Return [X, Y] of the center of cell containing provided text 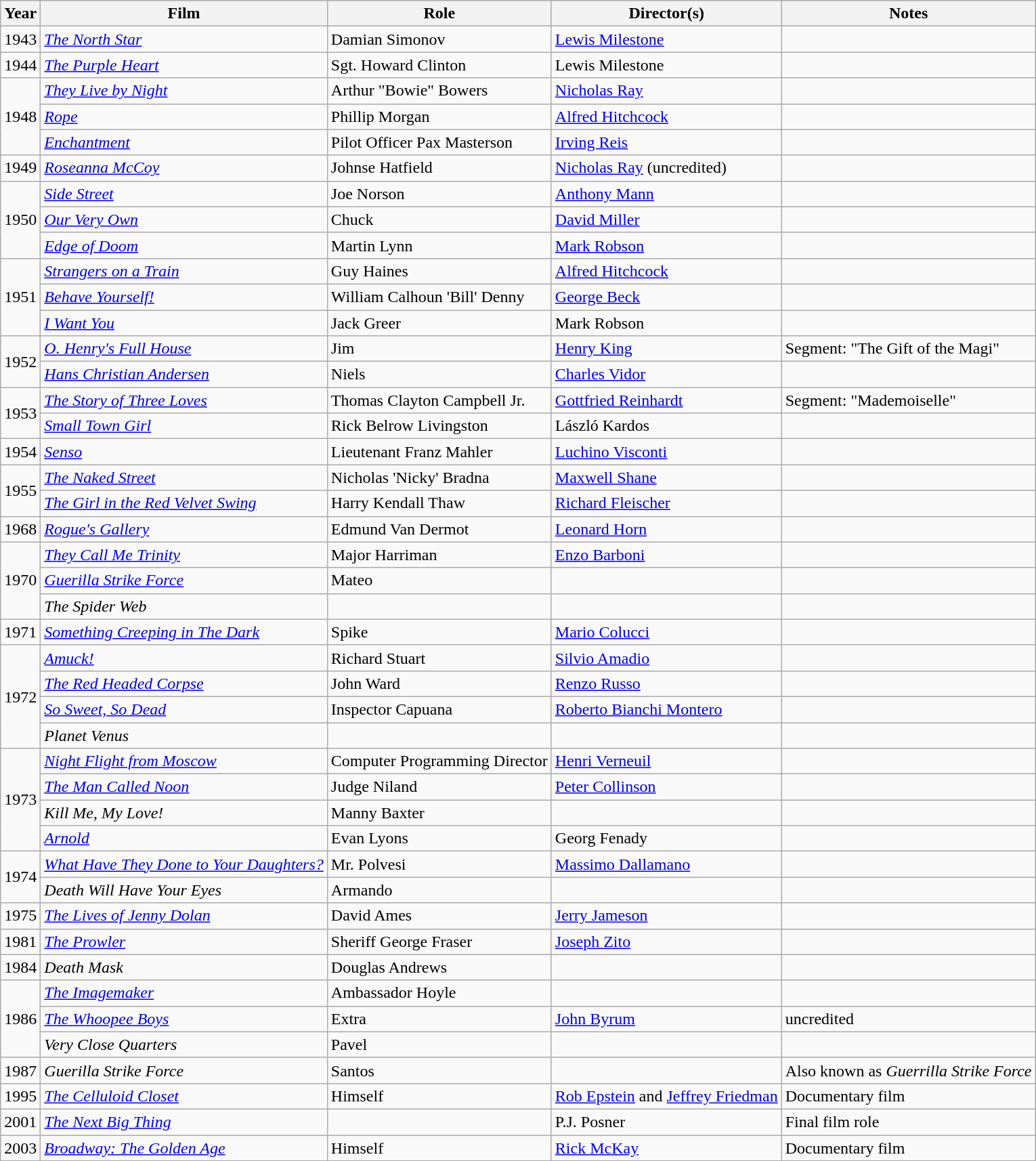
2003 [20, 1148]
Enchantment [184, 142]
Phillip Morgan [439, 117]
Chuck [439, 219]
Segment: "The Gift of the Magi" [909, 349]
Behave Yourself! [184, 297]
1987 [20, 1070]
The Lives of Jenny Dolan [184, 916]
The Purple Heart [184, 65]
Very Close Quarters [184, 1044]
1972 [20, 696]
Year [20, 14]
Something Creeping in The Dark [184, 632]
Maxwell Shane [666, 478]
Nicholas Ray (uncredited) [666, 168]
uncredited [909, 1019]
Massimo Dallamano [666, 864]
So Sweet, So Dead [184, 709]
Sheriff George Fraser [439, 942]
Niels [439, 375]
Inspector Capuana [439, 709]
Our Very Own [184, 219]
Joseph Zito [666, 942]
Senso [184, 452]
What Have They Done to Your Daughters? [184, 864]
1950 [20, 219]
They Live by Night [184, 91]
Edmund Van Dermot [439, 529]
Planet Venus [184, 735]
1981 [20, 942]
Director(s) [666, 14]
Amuck! [184, 658]
Jim [439, 349]
Jerry Jameson [666, 916]
1943 [20, 39]
Notes [909, 14]
Renzo Russo [666, 683]
Damian Simonov [439, 39]
Hans Christian Andersen [184, 375]
The Red Headed Corpse [184, 683]
Death Will Have Your Eyes [184, 890]
Rick Belrow Livingston [439, 426]
Manny Baxter [439, 813]
1952 [20, 362]
Henri Verneuil [666, 761]
The Prowler [184, 942]
1944 [20, 65]
Harry Kendall Thaw [439, 503]
The Next Big Thing [184, 1122]
William Calhoun 'Bill' Denny [439, 297]
Broadway: The Golden Age [184, 1148]
1970 [20, 580]
Guy Haines [439, 271]
Ambassador Hoyle [439, 993]
Strangers on a Train [184, 271]
Sgt. Howard Clinton [439, 65]
Mateo [439, 580]
David Ames [439, 916]
1968 [20, 529]
Rick McKay [666, 1148]
Anthony Mann [666, 194]
Joe Norson [439, 194]
Luchino Visconti [666, 452]
Johnse Hatfield [439, 168]
Side Street [184, 194]
1971 [20, 632]
The North Star [184, 39]
Death Mask [184, 967]
Gottfried Reinhardt [666, 400]
2001 [20, 1122]
Rob Epstein and Jeffrey Friedman [666, 1096]
Charles Vidor [666, 375]
Silvio Amadio [666, 658]
Henry King [666, 349]
Mario Colucci [666, 632]
1974 [20, 877]
John Ward [439, 683]
Martin Lynn [439, 245]
Richard Stuart [439, 658]
Major Harriman [439, 555]
Douglas Andrews [439, 967]
Pavel [439, 1044]
Extra [439, 1019]
Night Flight from Moscow [184, 761]
1955 [20, 490]
Rogue's Gallery [184, 529]
P.J. Posner [666, 1122]
Small Town Girl [184, 426]
The Naked Street [184, 478]
Lieutenant Franz Mahler [439, 452]
Arnold [184, 839]
Jack Greer [439, 323]
Santos [439, 1070]
Kill Me, My Love! [184, 813]
1995 [20, 1096]
Georg Fenady [666, 839]
1984 [20, 967]
Nicholas Ray [666, 91]
Pilot Officer Pax Masterson [439, 142]
Peter Collinson [666, 787]
Spike [439, 632]
John Byrum [666, 1019]
Nicholas 'Nicky' Bradna [439, 478]
The Celluloid Closet [184, 1096]
The Story of Three Loves [184, 400]
Segment: "Mademoiselle" [909, 400]
1954 [20, 452]
Irving Reis [666, 142]
Edge of Doom [184, 245]
They Call Me Trinity [184, 555]
Judge Niland [439, 787]
1953 [20, 413]
Also known as Guerrilla Strike Force [909, 1070]
1973 [20, 800]
1951 [20, 297]
Evan Lyons [439, 839]
I Want You [184, 323]
The Man Called Noon [184, 787]
Roseanna McCoy [184, 168]
1949 [20, 168]
Thomas Clayton Campbell Jr. [439, 400]
Armando [439, 890]
O. Henry's Full House [184, 349]
László Kardos [666, 426]
Computer Programming Director [439, 761]
Mr. Polvesi [439, 864]
Roberto Bianchi Montero [666, 709]
David Miller [666, 219]
The Imagemaker [184, 993]
1986 [20, 1019]
1948 [20, 117]
George Beck [666, 297]
Role [439, 14]
Rope [184, 117]
Leonard Horn [666, 529]
Richard Fleischer [666, 503]
1975 [20, 916]
The Spider Web [184, 606]
The Girl in the Red Velvet Swing [184, 503]
Film [184, 14]
The Whoopee Boys [184, 1019]
Final film role [909, 1122]
Enzo Barboni [666, 555]
Arthur "Bowie" Bowers [439, 91]
